Capture the cell that displays the provided text and extract its [X, Y] central coordinate. 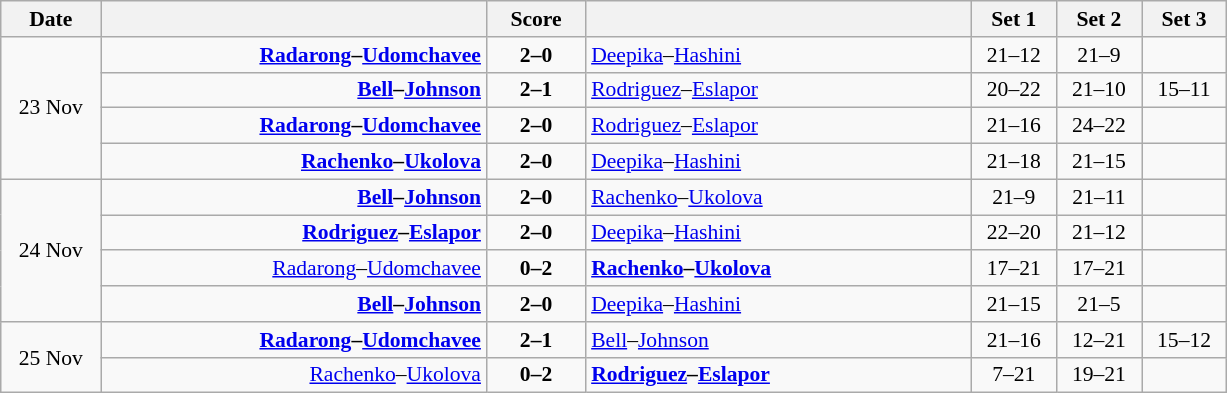
Set 3 [1184, 19]
12–21 [1098, 340]
Set 1 [1014, 19]
21–18 [1014, 162]
24 Nov [51, 250]
22–20 [1014, 233]
21–11 [1098, 197]
Score [536, 19]
21–10 [1098, 90]
15–11 [1184, 90]
Date [51, 19]
21–5 [1098, 304]
24–22 [1098, 126]
23 Nov [51, 108]
20–22 [1014, 90]
15–12 [1184, 340]
Set 2 [1098, 19]
25 Nov [51, 358]
7–21 [1014, 375]
19–21 [1098, 375]
